Detect which cell encompasses the target text, then output its [X, Y] center coordinate. 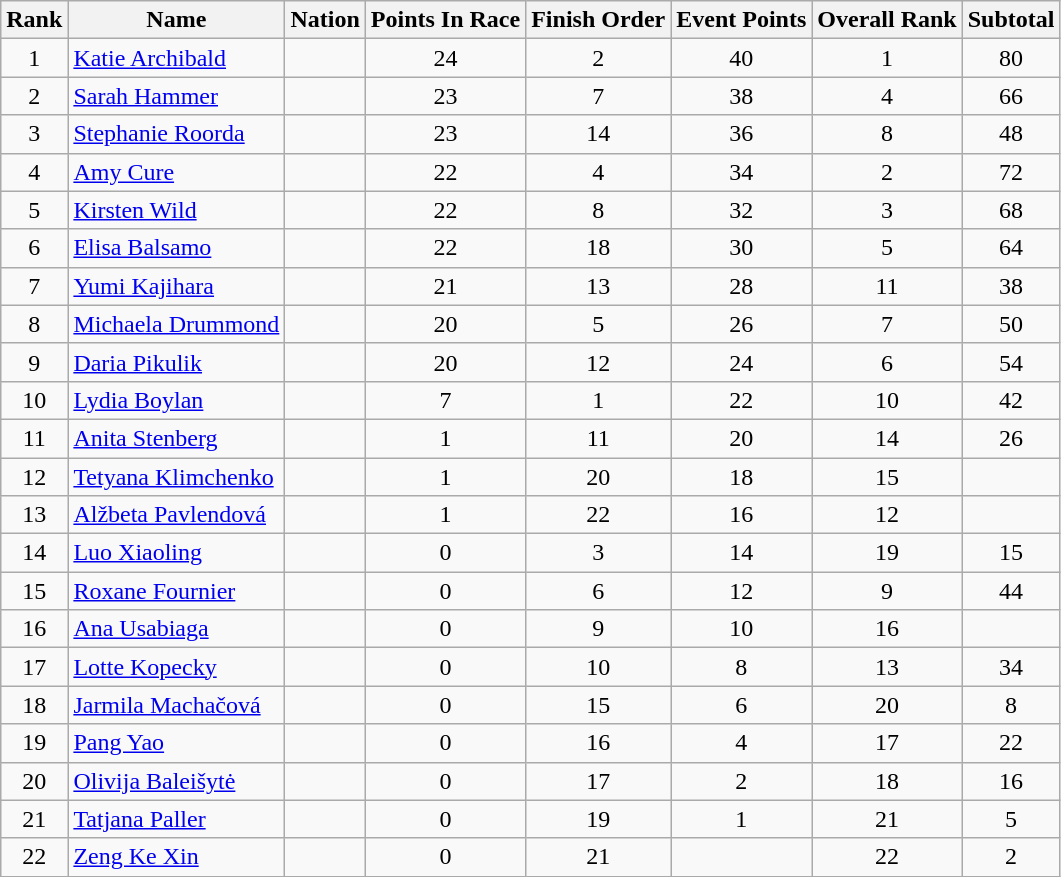
Kirsten Wild [176, 210]
Tatjana Paller [176, 819]
80 [1011, 58]
Pang Yao [176, 743]
Elisa Balsamo [176, 248]
44 [1011, 591]
Olivija Baleišytė [176, 781]
Katie Archibald [176, 58]
Lydia Boylan [176, 400]
50 [1011, 324]
Event Points [742, 20]
Anita Stenberg [176, 438]
Finish Order [598, 20]
30 [742, 248]
Michaela Drummond [176, 324]
36 [742, 134]
48 [1011, 134]
Nation [325, 20]
Name [176, 20]
Roxane Fournier [176, 591]
28 [742, 286]
Subtotal [1011, 20]
68 [1011, 210]
Daria Pikulik [176, 362]
Ana Usabiaga [176, 629]
32 [742, 210]
Lotte Kopecky [176, 667]
Jarmila Machačová [176, 705]
Sarah Hammer [176, 96]
66 [1011, 96]
Rank [34, 20]
42 [1011, 400]
54 [1011, 362]
Amy Cure [176, 172]
Luo Xiaoling [176, 553]
40 [742, 58]
Stephanie Roorda [176, 134]
Overall Rank [887, 20]
Tetyana Klimchenko [176, 477]
Points In Race [445, 20]
Alžbeta Pavlendová [176, 515]
64 [1011, 248]
Yumi Kajihara [176, 286]
72 [1011, 172]
Zeng Ke Xin [176, 857]
